Scan for the cell matching the given text and deliver its (X, Y) coordinate at center. 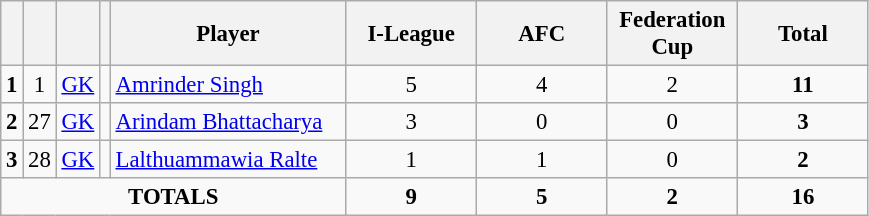
Player (228, 34)
28 (40, 160)
11 (804, 85)
Federation Cup (672, 34)
9 (412, 197)
Arindam Bhattacharya (228, 122)
4 (542, 85)
Total (804, 34)
TOTALS (174, 197)
27 (40, 122)
AFC (542, 34)
16 (804, 197)
Amrinder Singh (228, 85)
Lalthuammawia Ralte (228, 160)
I-League (412, 34)
